From the cell containing the given text, extract its center point as [X, Y] coordinate. 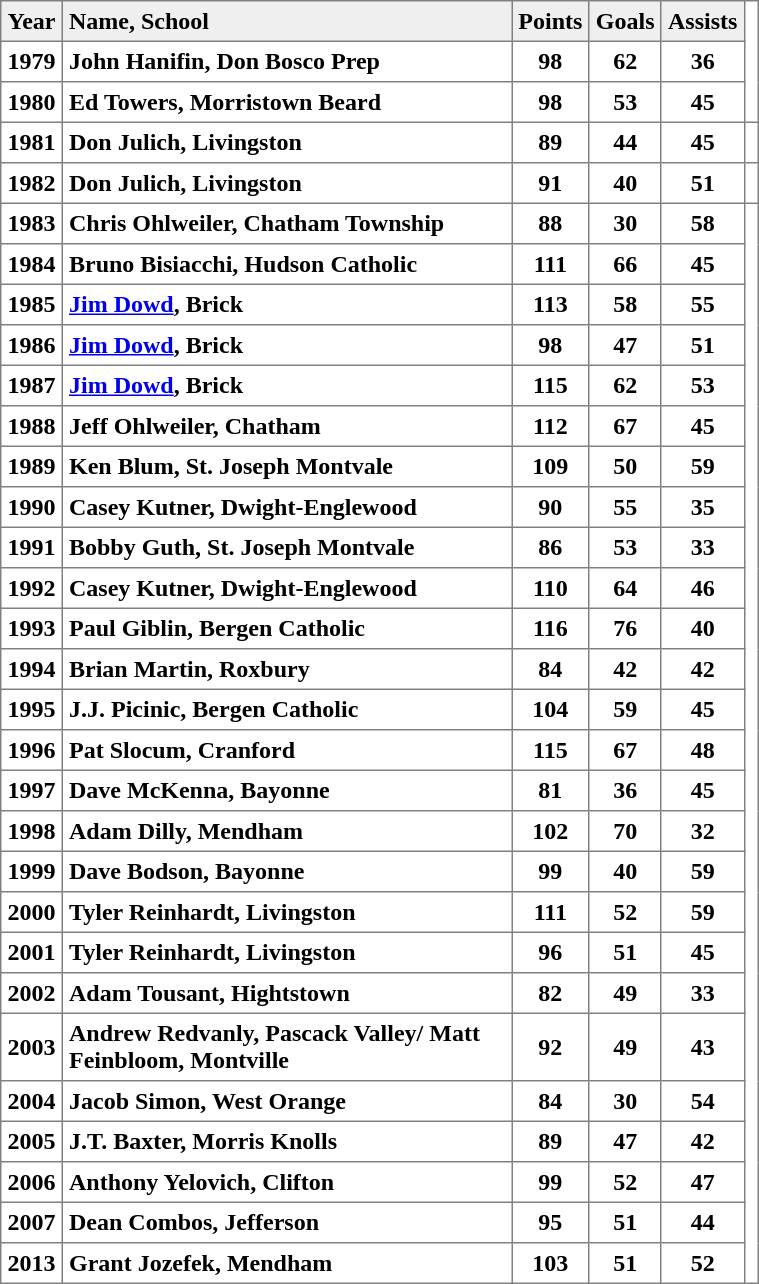
2013 [32, 1263]
1993 [32, 628]
1989 [32, 466]
2006 [32, 1182]
Goals [625, 21]
50 [625, 466]
1992 [32, 588]
Paul Giblin, Bergen Catholic [286, 628]
113 [551, 304]
110 [551, 588]
Grant Jozefek, Mendham [286, 1263]
46 [702, 588]
2005 [32, 1141]
Points [551, 21]
Dave McKenna, Bayonne [286, 790]
Assists [702, 21]
Bruno Bisiacchi, Hudson Catholic [286, 264]
103 [551, 1263]
92 [551, 1047]
1981 [32, 142]
1980 [32, 102]
112 [551, 426]
2007 [32, 1222]
1998 [32, 831]
Chris Ohlweiler, Chatham Township [286, 223]
1982 [32, 183]
1988 [32, 426]
1999 [32, 871]
1991 [32, 547]
1979 [32, 61]
91 [551, 183]
81 [551, 790]
Ken Blum, St. Joseph Montvale [286, 466]
Andrew Redvanly, Pascack Valley/ Matt Feinbloom, Montville [286, 1047]
104 [551, 709]
J.T. Baxter, Morris Knolls [286, 1141]
86 [551, 547]
1983 [32, 223]
90 [551, 507]
Pat Slocum, Cranford [286, 750]
116 [551, 628]
Ed Towers, Morristown Beard [286, 102]
John Hanifin, Don Bosco Prep [286, 61]
Jacob Simon, West Orange [286, 1101]
Year [32, 21]
2002 [32, 993]
2001 [32, 952]
109 [551, 466]
32 [702, 831]
95 [551, 1222]
1987 [32, 385]
1986 [32, 345]
102 [551, 831]
1994 [32, 669]
64 [625, 588]
2004 [32, 1101]
Bobby Guth, St. Joseph Montvale [286, 547]
43 [702, 1047]
54 [702, 1101]
82 [551, 993]
76 [625, 628]
Dean Combos, Jefferson [286, 1222]
1984 [32, 264]
1990 [32, 507]
35 [702, 507]
70 [625, 831]
1995 [32, 709]
Name, School [286, 21]
88 [551, 223]
J.J. Picinic, Bergen Catholic [286, 709]
1996 [32, 750]
Jeff Ohlweiler, Chatham [286, 426]
1997 [32, 790]
Anthony Yelovich, Clifton [286, 1182]
96 [551, 952]
66 [625, 264]
Brian Martin, Roxbury [286, 669]
2000 [32, 912]
Adam Tousant, Hightstown [286, 993]
Adam Dilly, Mendham [286, 831]
2003 [32, 1047]
1985 [32, 304]
48 [702, 750]
Dave Bodson, Bayonne [286, 871]
